Scan for the cell matching the given text and deliver its (x, y) coordinate at center. 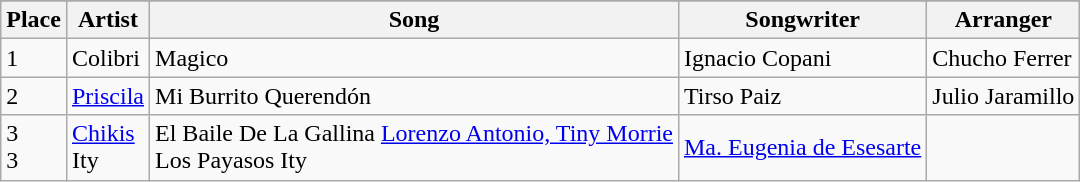
Arranger (1004, 20)
33 (34, 148)
Chucho Ferrer (1004, 58)
Ignacio Copani (802, 58)
Place (34, 20)
ChikisIty (108, 148)
2 (34, 96)
El Baile De La Gallina Lorenzo Antonio, Tiny Morrie Los Payasos Ity (414, 148)
Magico (414, 58)
Julio Jaramillo (1004, 96)
Tirso Paiz (802, 96)
Colibri (108, 58)
Priscila (108, 96)
Artist (108, 20)
Songwriter (802, 20)
Mi Burrito Querendón (414, 96)
Ma. Eugenia de Esesarte (802, 148)
Song (414, 20)
1 (34, 58)
